Output the [x, y] coordinate of the center of the cell containing the given text.  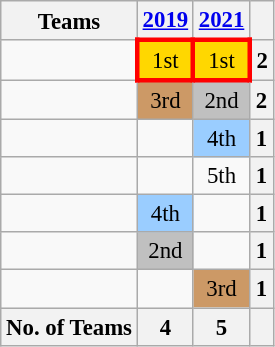
5th [221, 176]
2021 [221, 20]
Teams [70, 20]
4 [165, 327]
No. of Teams [70, 327]
2019 [165, 20]
5 [221, 327]
